Extract the (x, y) coordinate from the center of the cell holding the provided text.  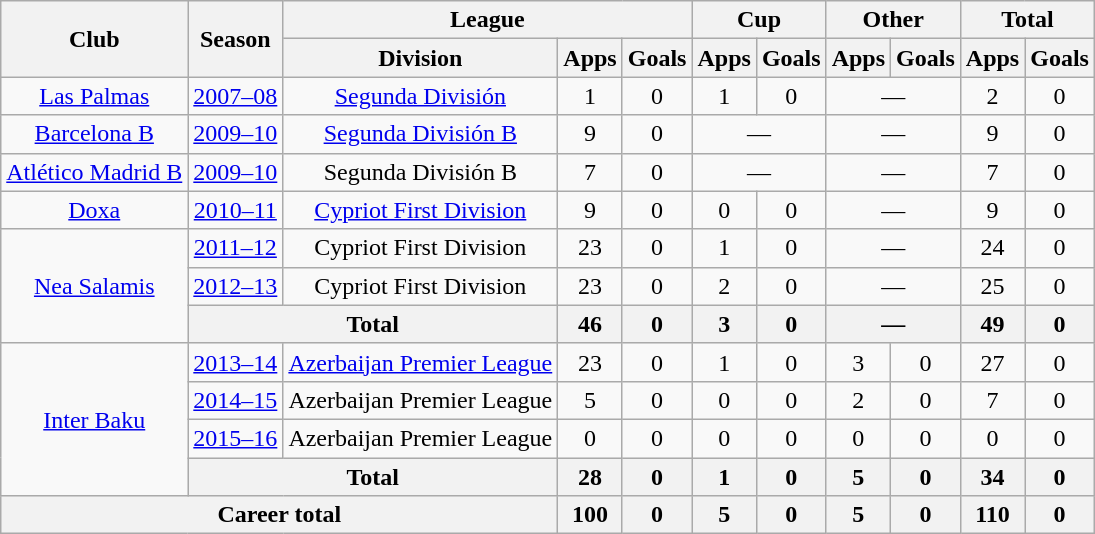
Club (94, 39)
Inter Baku (94, 419)
2011–12 (236, 248)
49 (992, 324)
League (488, 20)
Doxa (94, 210)
2013–14 (236, 362)
2014–15 (236, 400)
Division (420, 58)
Barcelona B (94, 134)
Season (236, 39)
Career total (280, 515)
2015–16 (236, 438)
25 (992, 286)
34 (992, 477)
2007–08 (236, 96)
Nea Salamis (94, 286)
Other (893, 20)
46 (590, 324)
28 (590, 477)
Las Palmas (94, 96)
100 (590, 515)
Cup (759, 20)
Segunda División (420, 96)
24 (992, 248)
27 (992, 362)
2012–13 (236, 286)
2010–11 (236, 210)
Atlético Madrid B (94, 172)
110 (992, 515)
